Identify which cell holds the provided text, then report its (x, y) central coordinate. 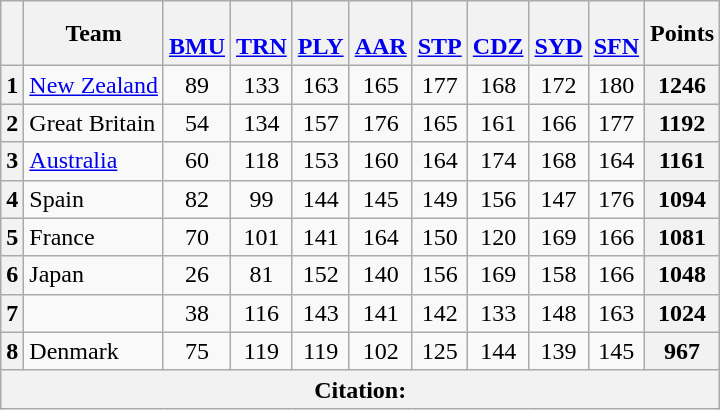
38 (196, 313)
2 (12, 123)
125 (440, 351)
101 (262, 237)
174 (498, 161)
161 (498, 123)
1081 (682, 237)
4 (12, 199)
180 (616, 85)
148 (558, 313)
8 (12, 351)
SFN (616, 34)
BMU (196, 34)
140 (380, 275)
116 (262, 313)
70 (196, 237)
153 (320, 161)
81 (262, 275)
PLY (320, 34)
150 (440, 237)
139 (558, 351)
7 (12, 313)
Team (94, 34)
6 (12, 275)
1192 (682, 123)
1048 (682, 275)
157 (320, 123)
Citation: (360, 389)
142 (440, 313)
172 (558, 85)
France (94, 237)
Denmark (94, 351)
1024 (682, 313)
AAR (380, 34)
SYD (558, 34)
152 (320, 275)
158 (558, 275)
82 (196, 199)
89 (196, 85)
TRN (262, 34)
1246 (682, 85)
1094 (682, 199)
1161 (682, 161)
26 (196, 275)
Australia (94, 161)
3 (12, 161)
Great Britain (94, 123)
60 (196, 161)
CDZ (498, 34)
Japan (94, 275)
75 (196, 351)
118 (262, 161)
1 (12, 85)
160 (380, 161)
54 (196, 123)
5 (12, 237)
149 (440, 199)
New Zealand (94, 85)
Points (682, 34)
99 (262, 199)
967 (682, 351)
STP (440, 34)
147 (558, 199)
143 (320, 313)
120 (498, 237)
102 (380, 351)
134 (262, 123)
Spain (94, 199)
